Determine the (X, Y) coordinate at the center of the cell enclosing the given text.  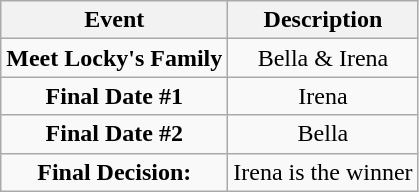
Final Decision: (114, 172)
Final Date #1 (114, 96)
Bella & Irena (323, 58)
Irena is the winner (323, 172)
Bella (323, 134)
Event (114, 20)
Final Date #2 (114, 134)
Meet Locky's Family (114, 58)
Irena (323, 96)
Description (323, 20)
